Provide the [x, y] coordinate of the cell's center where the given text is located.  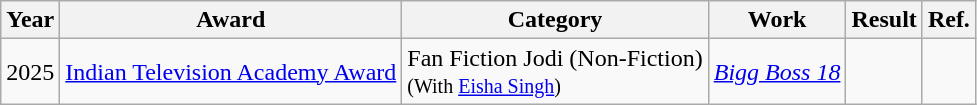
Fan Fiction Jodi (Non-Fiction)(With Eisha Singh) [555, 72]
2025 [30, 72]
Result [884, 20]
Indian Television Academy Award [231, 72]
Bigg Boss 18 [777, 72]
Work [777, 20]
Year [30, 20]
Ref. [948, 20]
Category [555, 20]
Award [231, 20]
